Search for the cell housing the specified text and yield its [X, Y] center coordinate. 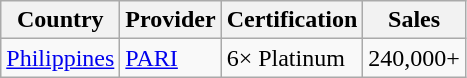
PARI [170, 58]
Sales [414, 20]
Country [60, 20]
240,000+ [414, 58]
Certification [292, 20]
Provider [170, 20]
Philippines [60, 58]
6× Platinum [292, 58]
